Extract the [x, y] coordinate from the center of the cell holding the provided text.  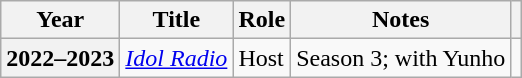
2022–2023 [60, 58]
Year [60, 20]
Notes [401, 20]
Title [176, 20]
Season 3; with Yunho [401, 58]
Host [262, 58]
Idol Radio [176, 58]
Role [262, 20]
